From the cell containing the given text, extract its center point as (X, Y) coordinate. 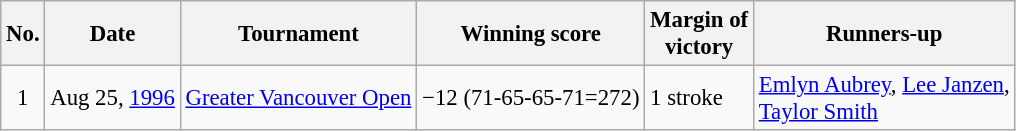
Date (112, 34)
Tournament (298, 34)
−12 (71-65-65-71=272) (531, 98)
Greater Vancouver Open (298, 98)
Runners-up (884, 34)
Emlyn Aubrey, Lee Janzen, Taylor Smith (884, 98)
1 (23, 98)
Aug 25, 1996 (112, 98)
No. (23, 34)
Margin ofvictory (700, 34)
1 stroke (700, 98)
Winning score (531, 34)
